Identify which cell holds the provided text, then report its [x, y] central coordinate. 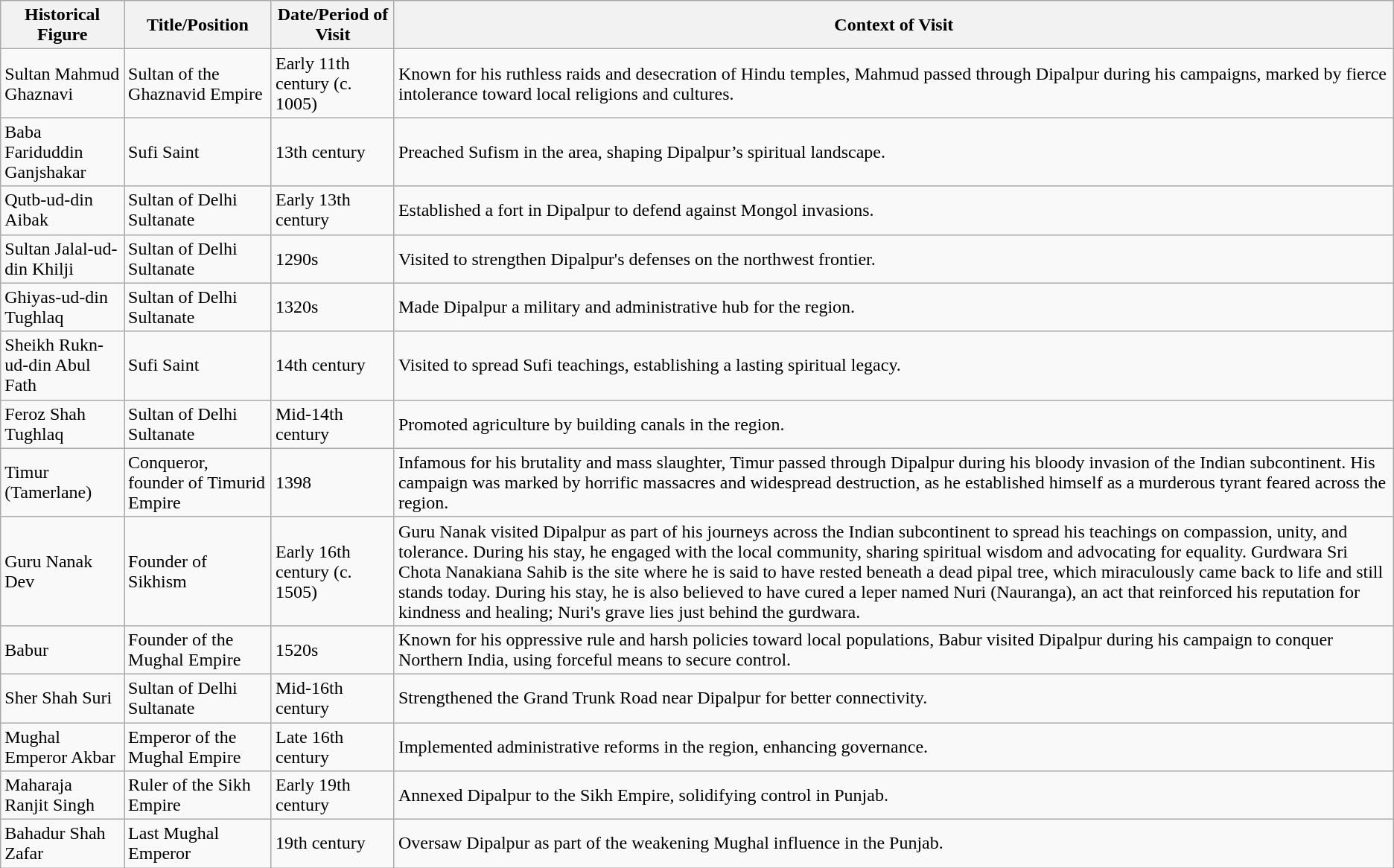
Historical Figure [63, 25]
Babur [63, 649]
Mid-16th century [332, 698]
Emperor of the Mughal Empire [198, 746]
Bahadur Shah Zafar [63, 844]
Maharaja Ranjit Singh [63, 795]
Late 16th century [332, 746]
Qutb-ud-din Aibak [63, 210]
1320s [332, 307]
Made Dipalpur a military and administrative hub for the region. [894, 307]
Date/Period of Visit [332, 25]
Conqueror, founder of Timurid Empire [198, 482]
Early 13th century [332, 210]
Early 19th century [332, 795]
1520s [332, 649]
Annexed Dipalpur to the Sikh Empire, solidifying control in Punjab. [894, 795]
Mughal Emperor Akbar [63, 746]
Ruler of the Sikh Empire [198, 795]
Founder of the Mughal Empire [198, 649]
Visited to strengthen Dipalpur's defenses on the northwest frontier. [894, 259]
Early 11th century (c. 1005) [332, 83]
Title/Position [198, 25]
Established a fort in Dipalpur to defend against Mongol invasions. [894, 210]
1398 [332, 482]
Feroz Shah Tughlaq [63, 424]
Timur (Tamerlane) [63, 482]
Visited to spread Sufi teachings, establishing a lasting spiritual legacy. [894, 366]
Last Mughal Emperor [198, 844]
Strengthened the Grand Trunk Road near Dipalpur for better connectivity. [894, 698]
Sheikh Rukn-ud-din Abul Fath [63, 366]
Context of Visit [894, 25]
Sultan Jalal-ud-din Khilji [63, 259]
Guru Nanak Dev [63, 571]
Implemented administrative reforms in the region, enhancing governance. [894, 746]
Early 16th century (c. 1505) [332, 571]
19th century [332, 844]
Preached Sufism in the area, shaping Dipalpur’s spiritual landscape. [894, 152]
Sultan Mahmud Ghaznavi [63, 83]
Sher Shah Suri [63, 698]
1290s [332, 259]
14th century [332, 366]
13th century [332, 152]
Founder of Sikhism [198, 571]
Promoted agriculture by building canals in the region. [894, 424]
Oversaw Dipalpur as part of the weakening Mughal influence in the Punjab. [894, 844]
Mid-14th century [332, 424]
Sultan of the Ghaznavid Empire [198, 83]
Ghiyas-ud-din Tughlaq [63, 307]
Baba Fariduddin Ganjshakar [63, 152]
